Determine the (X, Y) coordinate at the center of the cell enclosing the given text.  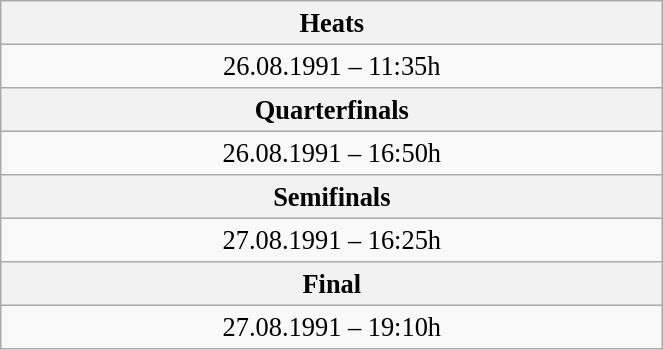
Quarterfinals (332, 109)
26.08.1991 – 16:50h (332, 153)
Final (332, 284)
27.08.1991 – 16:25h (332, 240)
Heats (332, 22)
26.08.1991 – 11:35h (332, 66)
Semifinals (332, 197)
27.08.1991 – 19:10h (332, 327)
